Pinpoint the cell where the given text exists, returning its (x, y) midpoint coordinate. 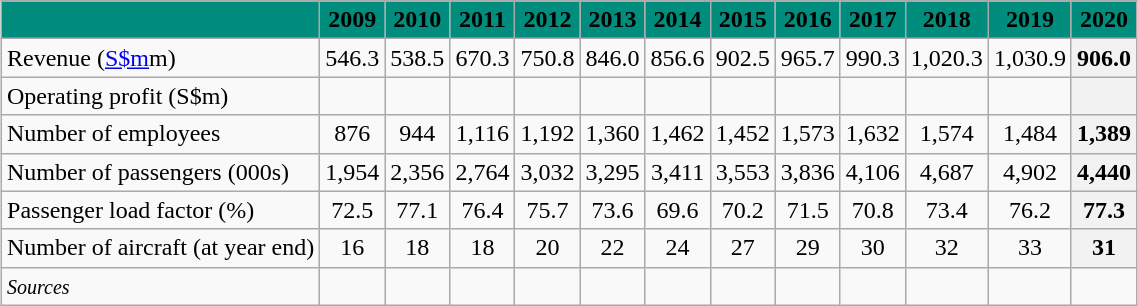
3,553 (742, 172)
1,452 (742, 134)
965.7 (808, 58)
Number of passengers (000s) (161, 172)
750.8 (548, 58)
2,356 (418, 172)
77.1 (418, 210)
4,902 (1030, 172)
Passenger load factor (%) (161, 210)
2020 (1104, 20)
30 (872, 248)
2011 (482, 20)
73.4 (946, 210)
71.5 (808, 210)
2016 (808, 20)
32 (946, 248)
2017 (872, 20)
1,020.3 (946, 58)
876 (352, 134)
1,116 (482, 134)
24 (678, 248)
856.6 (678, 58)
1,573 (808, 134)
72.5 (352, 210)
Number of aircraft (at year end) (161, 248)
31 (1104, 248)
20 (548, 248)
1,360 (612, 134)
546.3 (352, 58)
29 (808, 248)
902.5 (742, 58)
4,440 (1104, 172)
1,632 (872, 134)
77.3 (1104, 210)
2015 (742, 20)
538.5 (418, 58)
2010 (418, 20)
2014 (678, 20)
75.7 (548, 210)
1,954 (352, 172)
4,106 (872, 172)
76.4 (482, 210)
27 (742, 248)
944 (418, 134)
846.0 (612, 58)
990.3 (872, 58)
Operating profit (S$m) (161, 96)
1,462 (678, 134)
2019 (1030, 20)
2009 (352, 20)
33 (1030, 248)
3,295 (612, 172)
1,389 (1104, 134)
1,030.9 (1030, 58)
2018 (946, 20)
2012 (548, 20)
69.6 (678, 210)
1,484 (1030, 134)
Number of employees (161, 134)
3,032 (548, 172)
Sources (161, 286)
76.2 (1030, 210)
670.3 (482, 58)
906.0 (1104, 58)
22 (612, 248)
1,574 (946, 134)
4,687 (946, 172)
1,192 (548, 134)
70.8 (872, 210)
70.2 (742, 210)
73.6 (612, 210)
16 (352, 248)
Revenue (S$mm) (161, 58)
3,411 (678, 172)
3,836 (808, 172)
2,764 (482, 172)
2013 (612, 20)
